Scan for the cell matching the given text and deliver its [x, y] coordinate at center. 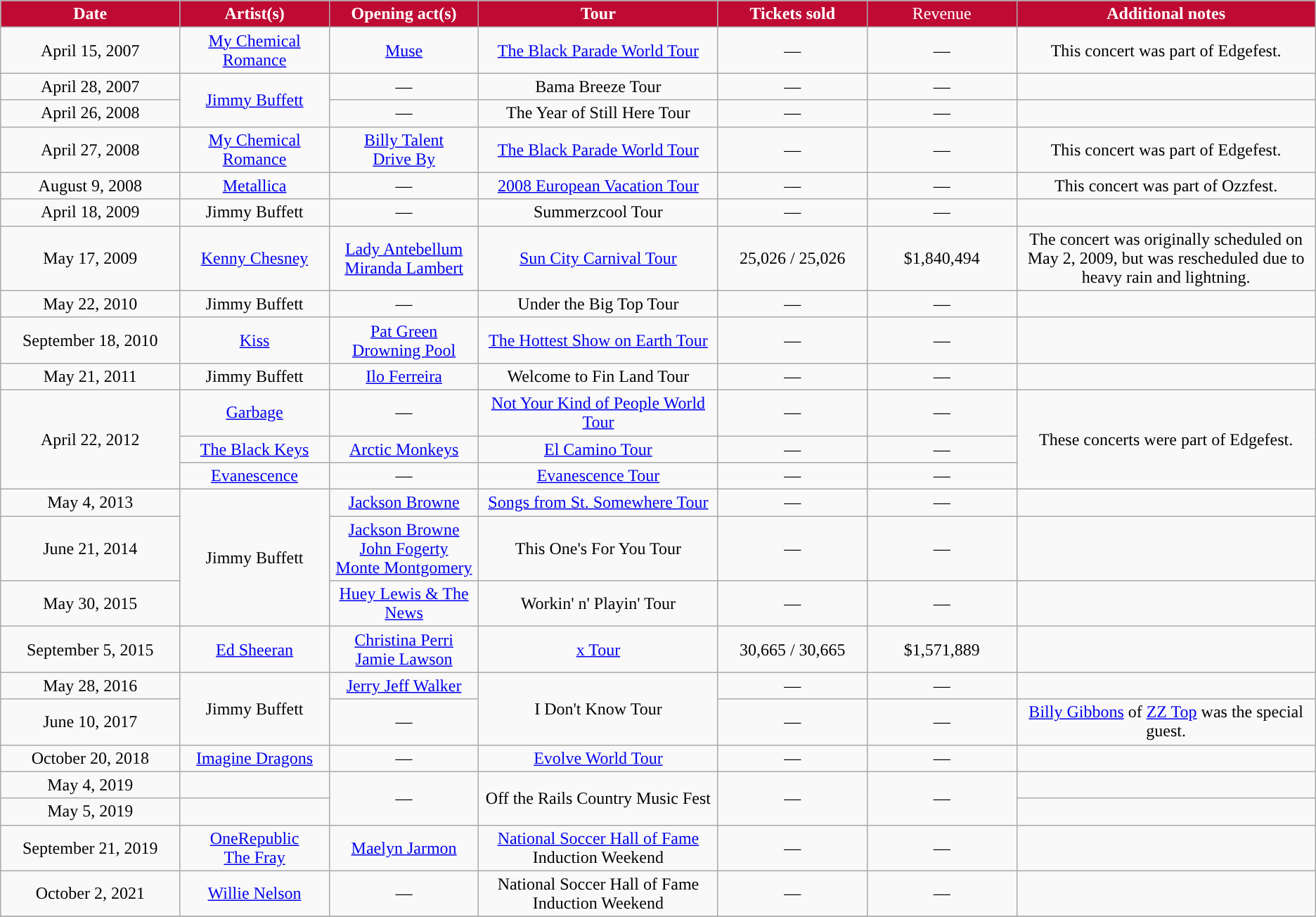
These concerts were part of Edgefest. [1166, 439]
Bama Breeze Tour [598, 86]
May 30, 2015 [90, 603]
The concert was originally scheduled on May 2, 2009, but was rescheduled due to heavy rain and lightning. [1166, 258]
Evanescence Tour [598, 476]
Pat GreenDrowning Pool [404, 340]
The Black Keys [254, 449]
Ilo Ferreira [404, 376]
Opening act(s) [404, 14]
25,026 / 25,026 [793, 258]
April 18, 2009 [90, 212]
April 28, 2007 [90, 86]
Workin' n' Playin' Tour [598, 603]
OneRepublicThe Fray [254, 848]
Maelyn Jarmon [404, 848]
April 26, 2008 [90, 113]
May 4, 2019 [90, 785]
Garbage [254, 412]
Kenny Chesney [254, 258]
Tour [598, 14]
Imagine Dragons [254, 758]
Off the Rails Country Music Fest [598, 798]
Lady AntebellumMiranda Lambert [404, 258]
September 18, 2010 [90, 340]
June 10, 2017 [90, 722]
Artist(s) [254, 14]
May 21, 2011 [90, 376]
August 9, 2008 [90, 186]
The Year of Still Here Tour [598, 113]
Songs from St. Somewhere Tour [598, 503]
I Don't Know Tour [598, 709]
30,665 / 30,665 [793, 650]
Ed Sheeran [254, 650]
Under the Big Top Tour [598, 304]
Billy Gibbons of ZZ Top was the special guest. [1166, 722]
September 21, 2019 [90, 848]
Additional notes [1166, 14]
x Tour [598, 650]
This concert was part of Ozzfest. [1166, 186]
April 22, 2012 [90, 439]
Arctic Monkeys [404, 449]
$1,840,494 [942, 258]
The Hottest Show on Earth Tour [598, 340]
May 4, 2013 [90, 503]
Muse [404, 51]
Christina PerriJamie Lawson [404, 650]
Willie Nelson [254, 893]
October 2, 2021 [90, 893]
Tickets sold [793, 14]
Jerry Jeff Walker [404, 686]
Huey Lewis & The News [404, 603]
May 28, 2016 [90, 686]
June 21, 2014 [90, 549]
May 22, 2010 [90, 304]
$1,571,889 [942, 650]
April 15, 2007 [90, 51]
Kiss [254, 340]
Evanescence [254, 476]
This One's For You Tour [598, 549]
Revenue [942, 14]
October 20, 2018 [90, 758]
Jackson Browne [404, 503]
Jackson BrowneJohn FogertyMonte Montgomery [404, 549]
May 5, 2019 [90, 812]
Metallica [254, 186]
Summerzcool Tour [598, 212]
Not Your Kind of People World Tour [598, 412]
September 5, 2015 [90, 650]
May 17, 2009 [90, 258]
Billy TalentDrive By [404, 149]
Evolve World Tour [598, 758]
April 27, 2008 [90, 149]
2008 European Vacation Tour [598, 186]
Welcome to Fin Land Tour [598, 376]
Sun City Carnival Tour [598, 258]
Date [90, 14]
El Camino Tour [598, 449]
